Find where the given text appears and provide that cell's center as [X, Y] coordinate. 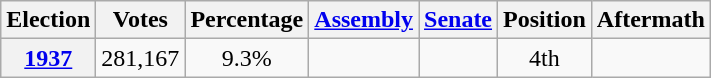
Aftermath [650, 20]
9.3% [247, 58]
1937 [48, 58]
281,167 [140, 58]
Percentage [247, 20]
Senate [458, 20]
Election [48, 20]
4th [545, 58]
Position [545, 20]
Votes [140, 20]
Assembly [364, 20]
